Provide the [X, Y] coordinate of the cell's center where the given text is located.  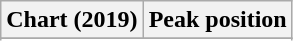
Peak position [218, 20]
Chart (2019) [72, 20]
